Detect which cell encompasses the target text, then output its (x, y) center coordinate. 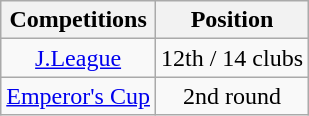
J.League (78, 58)
Position (232, 20)
2nd round (232, 96)
12th / 14 clubs (232, 58)
Competitions (78, 20)
Emperor's Cup (78, 96)
